Capture the cell that displays the provided text and extract its [X, Y] central coordinate. 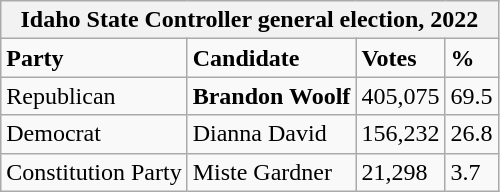
Idaho State Controller general election, 2022 [250, 20]
Republican [94, 96]
Constitution Party [94, 172]
% [472, 58]
Party [94, 58]
Votes [400, 58]
Miste Gardner [272, 172]
21,298 [400, 172]
Dianna David [272, 134]
69.5 [472, 96]
26.8 [472, 134]
405,075 [400, 96]
Democrat [94, 134]
Candidate [272, 58]
Brandon Woolf [272, 96]
3.7 [472, 172]
156,232 [400, 134]
